From the cell containing the given text, extract its center point as [X, Y] coordinate. 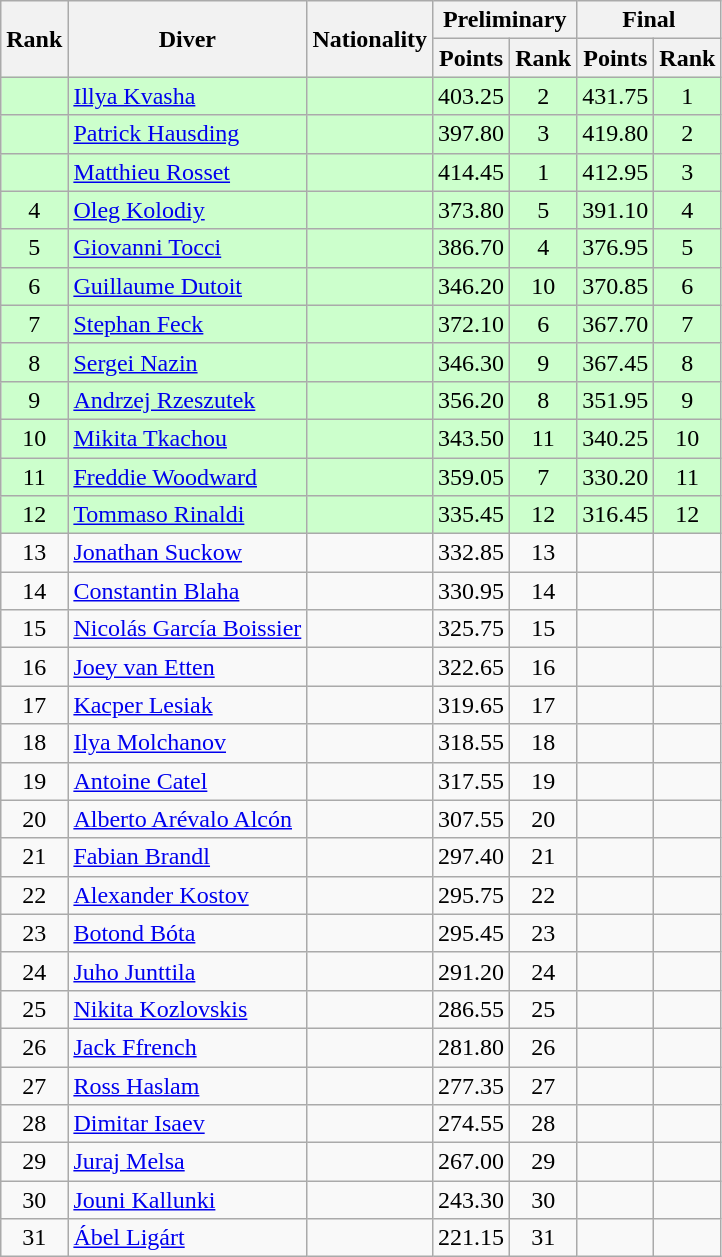
414.45 [472, 172]
Alberto Arévalo Alcón [188, 819]
403.25 [472, 96]
343.50 [472, 438]
Freddie Woodward [188, 477]
397.80 [472, 134]
286.55 [472, 1009]
Jonathan Suckow [188, 553]
Joey van Etten [188, 667]
Nicolás García Boissier [188, 629]
316.45 [616, 515]
367.70 [616, 324]
332.85 [472, 553]
373.80 [472, 210]
Matthieu Rosset [188, 172]
Illya Kvasha [188, 96]
Ross Haslam [188, 1085]
Tommaso Rinaldi [188, 515]
322.65 [472, 667]
281.80 [472, 1047]
297.40 [472, 857]
325.75 [472, 629]
359.05 [472, 477]
Preliminary [505, 20]
419.80 [616, 134]
Patrick Hausding [188, 134]
277.35 [472, 1085]
335.45 [472, 515]
Botond Bóta [188, 933]
Ábel Ligárt [188, 1238]
372.10 [472, 324]
Stephan Feck [188, 324]
Juraj Melsa [188, 1162]
Ilya Molchanov [188, 743]
330.95 [472, 591]
Jack Ffrench [188, 1047]
267.00 [472, 1162]
Jouni Kallunki [188, 1200]
291.20 [472, 971]
317.55 [472, 781]
412.95 [616, 172]
Antoine Catel [188, 781]
Juho Junttila [188, 971]
Andrzej Rzeszutek [188, 400]
318.55 [472, 743]
370.85 [616, 286]
295.75 [472, 895]
221.15 [472, 1238]
Kacper Lesiak [188, 705]
Fabian Brandl [188, 857]
Giovanni Tocci [188, 248]
Final [649, 20]
431.75 [616, 96]
Dimitar Isaev [188, 1124]
Diver [188, 39]
307.55 [472, 819]
376.95 [616, 248]
346.20 [472, 286]
391.10 [616, 210]
Nationality [370, 39]
274.55 [472, 1124]
Alexander Kostov [188, 895]
Guillaume Dutoit [188, 286]
Mikita Tkachou [188, 438]
386.70 [472, 248]
319.65 [472, 705]
356.20 [472, 400]
Constantin Blaha [188, 591]
351.95 [616, 400]
330.20 [616, 477]
Sergei Nazin [188, 362]
346.30 [472, 362]
243.30 [472, 1200]
Nikita Kozlovskis [188, 1009]
295.45 [472, 933]
340.25 [616, 438]
Oleg Kolodiy [188, 210]
367.45 [616, 362]
